Provide the (X, Y) coordinate of the cell's center where the given text is located.  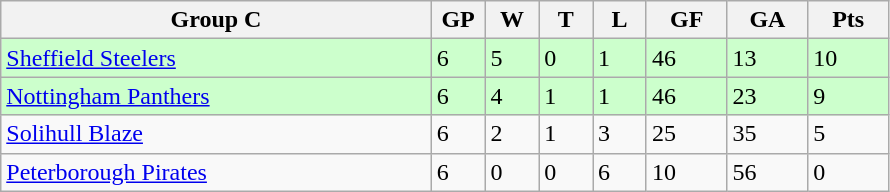
Sheffield Steelers (216, 58)
GF (686, 20)
T (566, 20)
Nottingham Panthers (216, 96)
W (512, 20)
Peterborough Pirates (216, 172)
3 (620, 134)
Pts (848, 20)
Group C (216, 20)
9 (848, 96)
56 (768, 172)
35 (768, 134)
GP (458, 20)
Solihull Blaze (216, 134)
25 (686, 134)
13 (768, 58)
23 (768, 96)
2 (512, 134)
GA (768, 20)
4 (512, 96)
L (620, 20)
